Return (X, Y) of the center of cell containing provided text 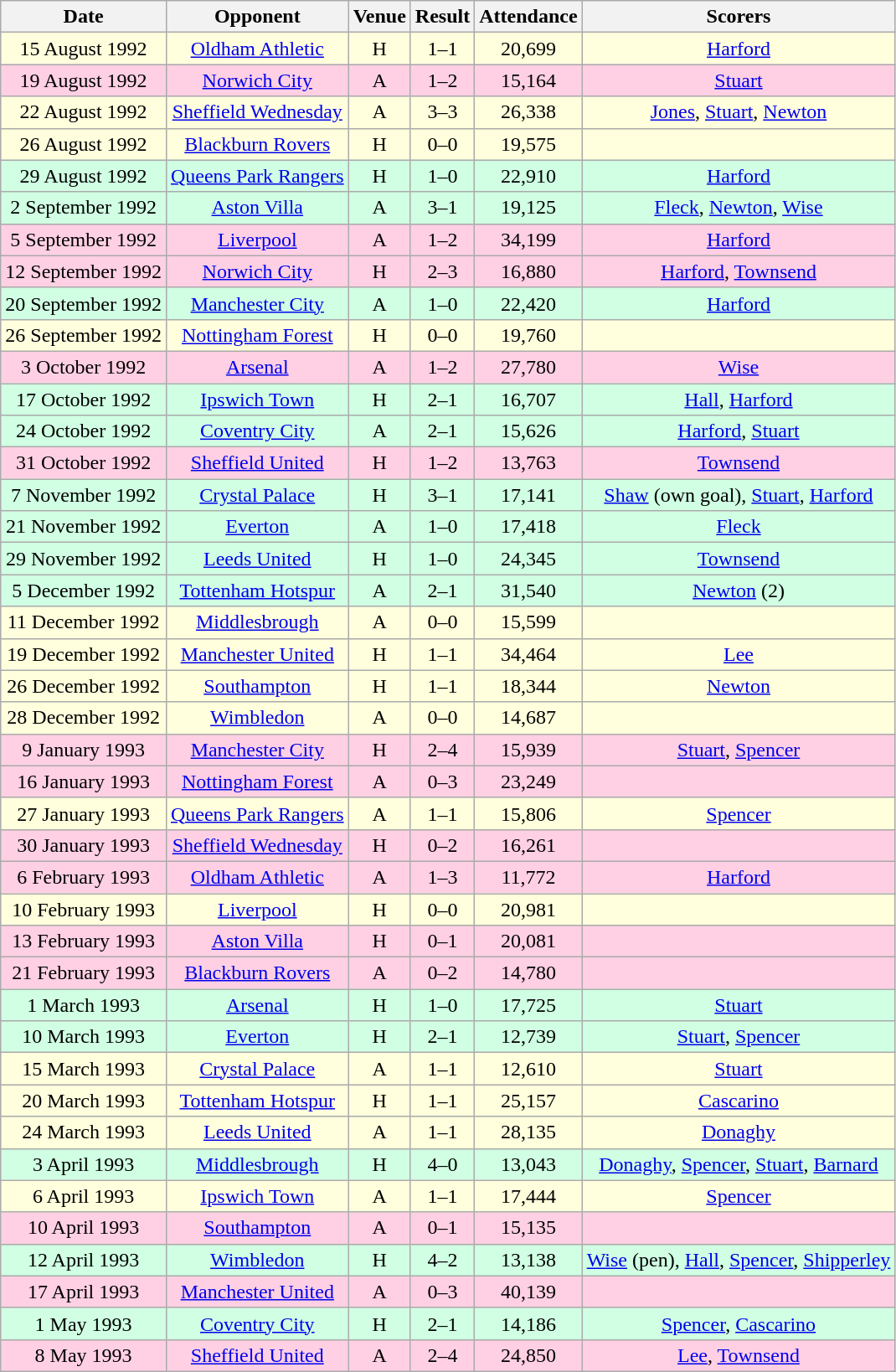
15,939 (528, 750)
3 October 1992 (84, 367)
Wise (739, 367)
19 December 1992 (84, 654)
29 August 1992 (84, 176)
Scorers (739, 17)
Cascarino (739, 1101)
5 September 1992 (84, 240)
Lee (739, 654)
15,135 (528, 1228)
Result (442, 17)
26 December 1992 (84, 686)
Fleck (739, 527)
26,338 (528, 112)
Harford, Stuart (739, 431)
1 May 1993 (84, 1323)
17 October 1992 (84, 400)
Newton (2) (739, 591)
14,186 (528, 1323)
11,772 (528, 877)
5 December 1992 (84, 591)
17 April 1993 (84, 1292)
16,261 (528, 845)
10 April 1993 (84, 1228)
27,780 (528, 367)
24,345 (528, 559)
10 March 1993 (84, 1037)
4–0 (442, 1164)
16,880 (528, 271)
12,610 (528, 1069)
20 September 1992 (84, 303)
6 April 1993 (84, 1196)
15,599 (528, 622)
7 November 1992 (84, 495)
16 January 1993 (84, 781)
24 October 1992 (84, 431)
31,540 (528, 591)
14,687 (528, 718)
13,763 (528, 463)
30 January 1993 (84, 845)
19 August 1992 (84, 80)
Hall, Harford (739, 400)
3–3 (442, 112)
10 February 1993 (84, 909)
28 December 1992 (84, 718)
Jones, Stuart, Newton (739, 112)
19,125 (528, 208)
Harford, Townsend (739, 271)
21 November 1992 (84, 527)
15 August 1992 (84, 49)
Lee, Townsend (739, 1355)
13,043 (528, 1164)
15,626 (528, 431)
19,575 (528, 144)
22,420 (528, 303)
Venue (379, 17)
13 February 1993 (84, 941)
20 March 1993 (84, 1101)
14,780 (528, 973)
26 September 1992 (84, 335)
24,850 (528, 1355)
27 January 1993 (84, 813)
Wise (pen), Hall, Spencer, Shipperley (739, 1260)
34,199 (528, 240)
8 May 1993 (84, 1355)
20,081 (528, 941)
9 January 1993 (84, 750)
19,760 (528, 335)
21 February 1993 (84, 973)
15,806 (528, 813)
26 August 1992 (84, 144)
15,164 (528, 80)
23,249 (528, 781)
Attendance (528, 17)
18,344 (528, 686)
Fleck, Newton, Wise (739, 208)
Shaw (own goal), Stuart, Harford (739, 495)
11 December 1992 (84, 622)
22,910 (528, 176)
1–3 (442, 877)
Donaghy, Spencer, Stuart, Barnard (739, 1164)
17,725 (528, 1005)
4–2 (442, 1260)
20,699 (528, 49)
28,135 (528, 1132)
12 April 1993 (84, 1260)
2–3 (442, 271)
25,157 (528, 1101)
2 September 1992 (84, 208)
17,444 (528, 1196)
22 August 1992 (84, 112)
12 September 1992 (84, 271)
29 November 1992 (84, 559)
1 March 1993 (84, 1005)
Newton (739, 686)
Date (84, 17)
Donaghy (739, 1132)
Spencer, Cascarino (739, 1323)
Opponent (257, 17)
15 March 1993 (84, 1069)
13,138 (528, 1260)
12,739 (528, 1037)
3 April 1993 (84, 1164)
6 February 1993 (84, 877)
34,464 (528, 654)
16,707 (528, 400)
17,141 (528, 495)
17,418 (528, 527)
31 October 1992 (84, 463)
20,981 (528, 909)
40,139 (528, 1292)
24 March 1993 (84, 1132)
